Return [X, Y] of the center of cell containing provided text 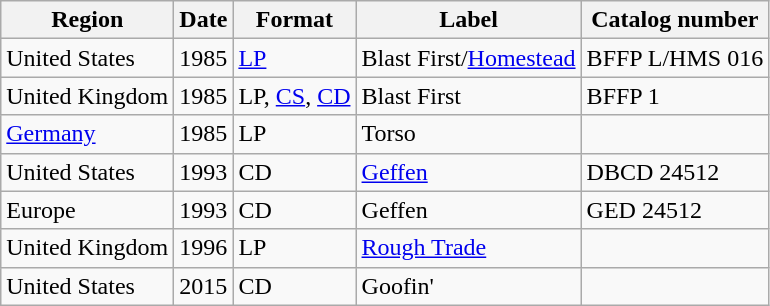
BFFP 1 [675, 96]
Format [294, 20]
Region [88, 20]
Rough Trade [468, 248]
Catalog number [675, 20]
Europe [88, 210]
1996 [204, 248]
Goofin' [468, 286]
Blast First [468, 96]
LP, CS, CD [294, 96]
Date [204, 20]
2015 [204, 286]
Blast First/Homestead [468, 58]
DBCD 24512 [675, 172]
GED 24512 [675, 210]
Label [468, 20]
Torso [468, 134]
BFFP L/HMS 016 [675, 58]
Germany [88, 134]
